Identify which cell holds the provided text, then report its (X, Y) central coordinate. 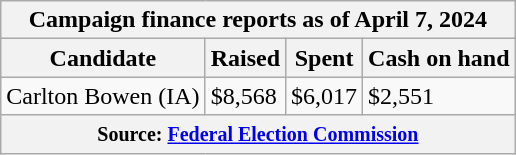
Campaign finance reports as of April 7, 2024 (258, 20)
Source: Federal Election Commission (258, 134)
$8,568 (245, 96)
Cash on hand (439, 58)
$2,551 (439, 96)
Candidate (103, 58)
Carlton Bowen (IA) (103, 96)
Raised (245, 58)
$6,017 (324, 96)
Spent (324, 58)
